Search for the cell housing the specified text and yield its (x, y) center coordinate. 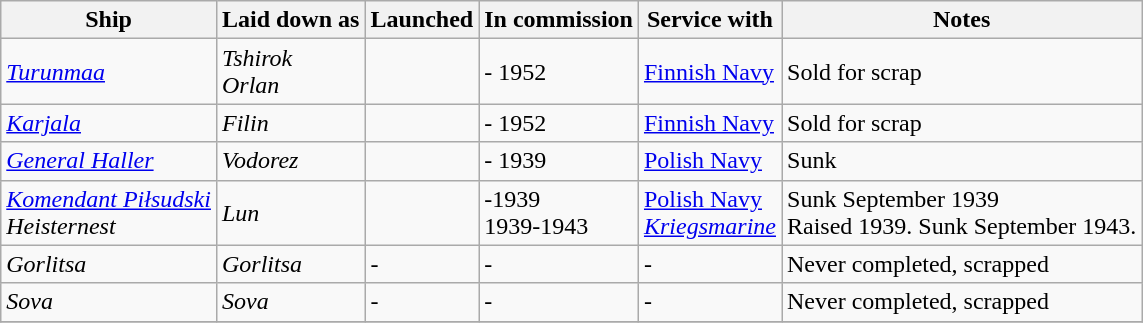
Polish Navy (710, 161)
Komendant Piłsudski Heisternest (109, 212)
- 1939 (559, 161)
Vodorez (290, 161)
Laid down as (290, 20)
Notes (962, 20)
General Haller (109, 161)
Karjala (109, 123)
Ship (109, 20)
Polish Navy Kriegsmarine (710, 212)
Sunk September 1939 Raised 1939. Sunk September 1943. (962, 212)
In commission (559, 20)
Filin (290, 123)
Sunk (962, 161)
-1939 1939-1943 (559, 212)
Launched (422, 20)
Service with (710, 20)
TshirokOrlan (290, 72)
Lun (290, 212)
Turunmaa (109, 72)
